Return the [x, y] coordinate for the center point of the cell that contains the specified text.  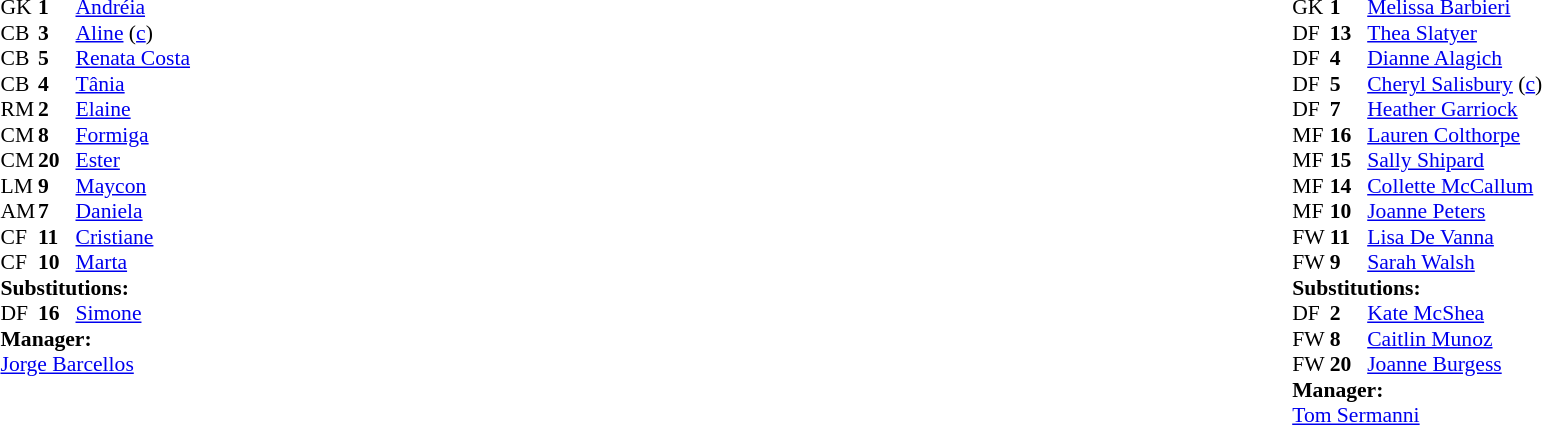
Collette McCallum [1454, 186]
Dianne Alagich [1454, 59]
Caitlin Munoz [1454, 339]
13 [1349, 33]
Maycon [134, 186]
15 [1349, 161]
Sally Shipard [1454, 161]
Marta [134, 263]
Kate McShea [1454, 313]
Cheryl Salisbury (c) [1454, 84]
AM [19, 211]
Tânia [134, 84]
Lisa De Vanna [1454, 237]
Joanne Peters [1454, 211]
Elaine [134, 109]
Cristiane [134, 237]
Heather Garriock [1454, 109]
Formiga [134, 135]
Daniela [134, 211]
Lauren Colthorpe [1454, 135]
Thea Slatyer [1454, 33]
Jorge Barcellos [95, 365]
RM [19, 109]
Renata Costa [134, 59]
Ester [134, 161]
3 [57, 33]
LM [19, 186]
14 [1349, 186]
Aline (c) [134, 33]
Sarah Walsh [1454, 263]
Joanne Burgess [1454, 365]
Simone [134, 313]
